Capture the cell that displays the provided text and extract its (x, y) central coordinate. 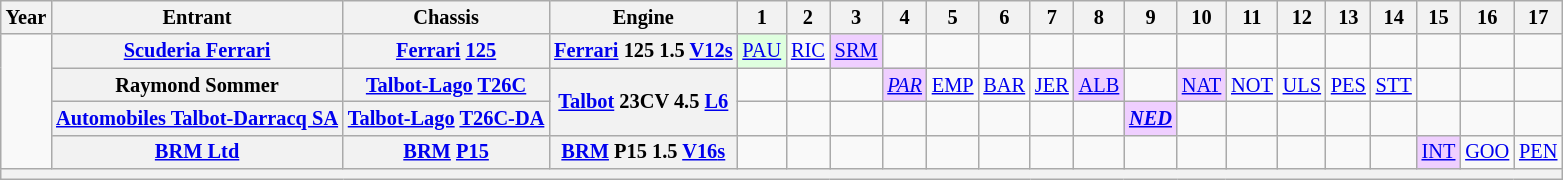
RIC (808, 51)
5 (953, 17)
Chassis (446, 17)
ULS (1302, 85)
16 (1487, 17)
Scuderia Ferrari (197, 51)
11 (1252, 17)
BRM Ltd (197, 152)
ALB (1099, 85)
NED (1150, 118)
EMP (953, 85)
14 (1394, 17)
17 (1538, 17)
JER (1052, 85)
12 (1302, 17)
8 (1099, 17)
4 (904, 17)
15 (1439, 17)
SRM (856, 51)
BRM P15 (446, 152)
2 (808, 17)
9 (1150, 17)
Engine (643, 17)
Raymond Sommer (197, 85)
Automobiles Talbot-Darracq SA (197, 118)
PAR (904, 85)
PAU (762, 51)
NOT (1252, 85)
INT (1439, 152)
7 (1052, 17)
Ferrari 125 (446, 51)
BAR (1004, 85)
STT (1394, 85)
BRM P15 1.5 V16s (643, 152)
Talbot-Lago T26C-DA (446, 118)
Talbot-Lago T26C (446, 85)
Entrant (197, 17)
10 (1202, 17)
Ferrari 125 1.5 V12s (643, 51)
13 (1348, 17)
GOO (1487, 152)
1 (762, 17)
6 (1004, 17)
Year (26, 17)
PEN (1538, 152)
Talbot 23CV 4.5 L6 (643, 102)
PES (1348, 85)
3 (856, 17)
NAT (1202, 85)
